Provide the [x, y] coordinate of the cell's center where the given text is located.  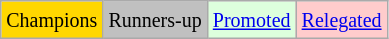
Promoted [252, 20]
Champions [52, 20]
Runners-up [155, 20]
Relegated [342, 20]
